For the text-containing cell, return its midpoint in [x, y] coordinate format. 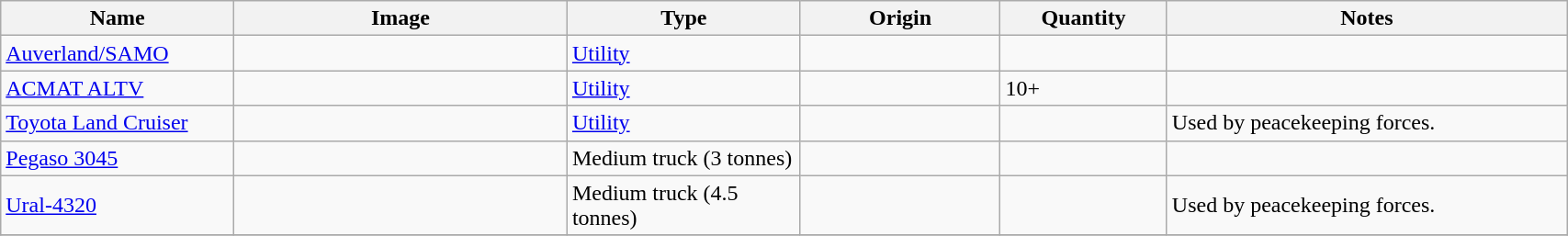
Quantity [1084, 18]
ACMAT ALTV [118, 88]
Type [683, 18]
Auverland/SAMO [118, 53]
Origin [900, 18]
Ural-4320 [118, 206]
Pegaso 3045 [118, 158]
Medium truck (3 tonnes) [683, 158]
Notes [1367, 18]
Medium truck (4.5 tonnes) [683, 206]
Name [118, 18]
Toyota Land Cruiser [118, 123]
10+ [1084, 88]
Image [400, 18]
